Extract the [X, Y] coordinate from the center of the cell holding the provided text.  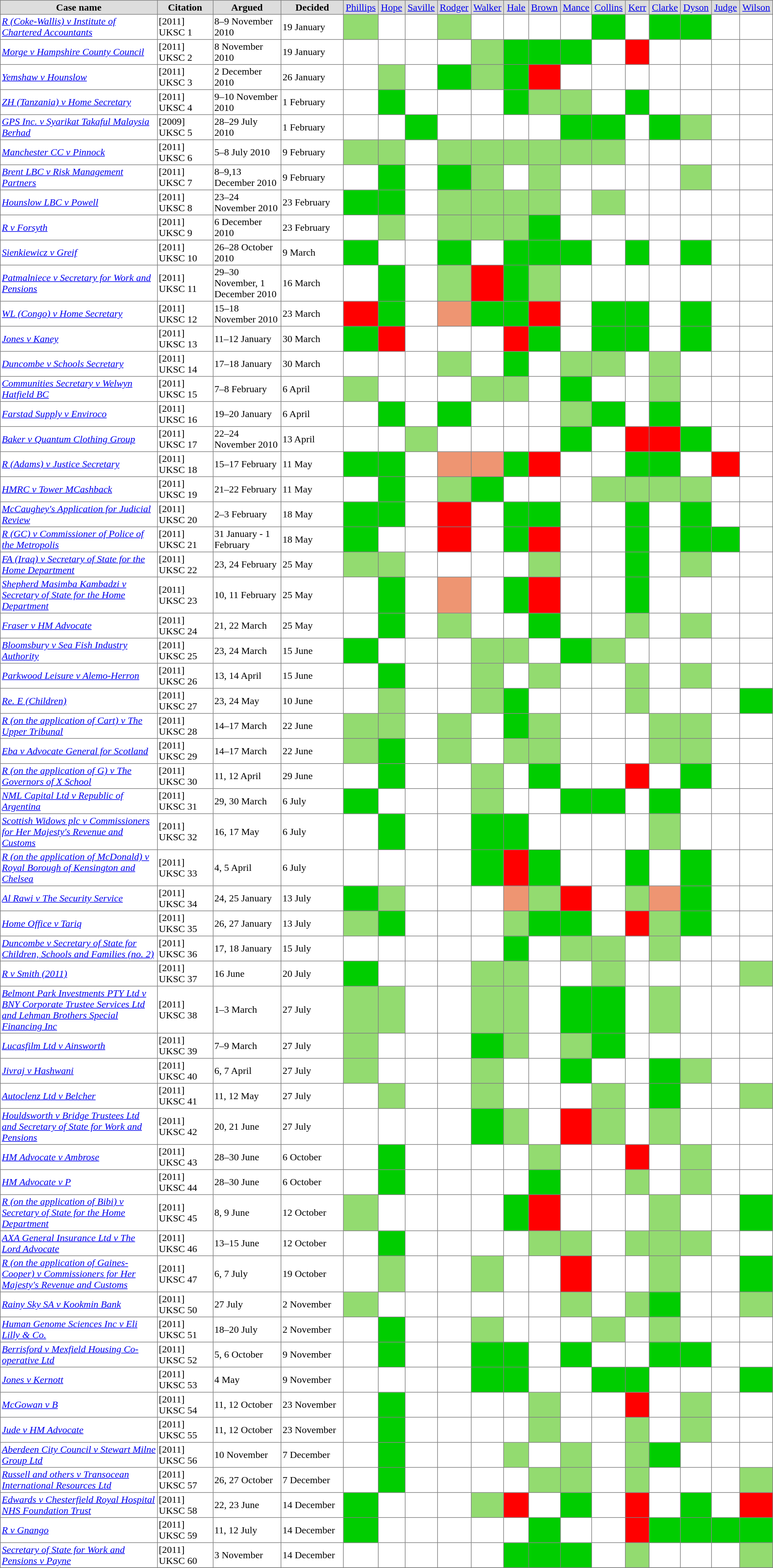
11, 12 April [247, 776]
Collins [608, 7]
HMRC v Tower MCashback [79, 489]
23 March [312, 314]
[2011] UKSC 27 [185, 701]
[2011] UKSC 35 [185, 923]
[2011] UKSC 10 [185, 253]
[2011] UKSC 45 [185, 1212]
McCaughey's Application for Judicial Review [79, 515]
R v Forsyth [79, 227]
Fraser v HM Advocate [79, 626]
[2011] UKSC 53 [185, 1380]
5, 6 October [247, 1355]
[2011] UKSC 18 [185, 464]
9–10 November 2010 [247, 102]
10 June [312, 701]
Decided [312, 7]
Case name [79, 7]
Sienkiewicz v Greif [79, 253]
[2011] UKSC 55 [185, 1430]
Secretary of State for Work and Pensions v Payne [79, 1555]
Yemshaw v Hounslow [79, 77]
31 January - 1 February [247, 539]
[2011] UKSC 3 [185, 77]
[2011] UKSC 34 [185, 899]
[2011] UKSC 41 [185, 1096]
Autoclenz Ltd v Belcher [79, 1096]
1–3 March [247, 1010]
Brent LBC v Risk Management Partners [79, 177]
Al Rawi v The Security Service [79, 899]
[2011] UKSC 40 [185, 1071]
Manchester CC v Pinnock [79, 152]
[2011] UKSC 8 [185, 203]
Jones v Kaney [79, 339]
9 March [312, 253]
Hope [391, 7]
R (on the application of G) v The Governors of X School [79, 776]
[2011] UKSC 30 [185, 776]
R (on the application of McDonald) v Royal Borough of Kensington and Chelsea [79, 868]
FA (Iraq) v Secretary of State for the Home Department [79, 565]
AXA General Insurance Ltd v The Lord Advocate [79, 1243]
6, 7 April [247, 1071]
6, 7 July [247, 1274]
Baker v Quantum Clothing Group [79, 439]
[2011] UKSC 36 [185, 949]
[2011] UKSC 60 [185, 1555]
Morge v Hampshire County Council [79, 52]
6 December 2010 [247, 227]
Jude v HM Advocate [79, 1430]
Citation [185, 7]
[2011] UKSC 17 [185, 439]
15 July [312, 949]
18–20 July [247, 1329]
16, 17 May [247, 832]
3 November [247, 1555]
[2011] UKSC 4 [185, 102]
[2011] UKSC 59 [185, 1530]
[2011] UKSC 43 [185, 1157]
[2011] UKSC 11 [185, 283]
2–3 February [247, 515]
[2011] UKSC 12 [185, 314]
4, 5 April [247, 868]
[2011] UKSC 2 [185, 52]
24, 25 January [247, 899]
16 June [247, 974]
Jivraj v Hashwani [79, 1071]
11, 12 May [247, 1096]
[2011] UKSC 9 [185, 227]
7–8 February [247, 389]
[2011] UKSC 42 [185, 1126]
Hounslow LBC v Powell [79, 203]
Duncombe v Secretary of State for Children, Schools and Families (no. 2) [79, 949]
[2011] UKSC 37 [185, 974]
[2011] UKSC 7 [185, 177]
[2011] UKSC 52 [185, 1355]
[2011] UKSC 47 [185, 1274]
[2011] UKSC 21 [185, 539]
23, 24 May [247, 701]
Mance [576, 7]
Eba v Advocate General for Scotland [79, 751]
28–29 July 2010 [247, 127]
ZH (Tanzania) v Home Secretary [79, 102]
R (GC) v Commissioner of Police of the Metropolis [79, 539]
29, 30 March [247, 801]
[2011] UKSC 25 [185, 651]
Hale [516, 7]
Bloomsbury v Sea Fish Industry Authority [79, 651]
HM Advocate v P [79, 1182]
Parkwood Leisure v Alemo-Herron [79, 676]
17, 18 January [247, 949]
[2011] UKSC 31 [185, 801]
26–28 October 2010 [247, 253]
[2011] UKSC 56 [185, 1455]
[2009] UKSC 5 [185, 127]
[2011] UKSC 51 [185, 1329]
Aberdeen City Council v Stewart Milne Group Ltd [79, 1455]
[2011] UKSC 15 [185, 389]
10 November [247, 1455]
[2011] UKSC 19 [185, 489]
Shepherd Masimba Kambadzi v Secretary of State for the Home Department [79, 595]
Re. E (Children) [79, 701]
Farstad Supply v Enviroco [79, 414]
Saville [421, 7]
Judge [726, 7]
22–24 November 2010 [247, 439]
R v Gnango [79, 1530]
Walker [488, 7]
GPS Inc. v Syarikat Takaful Malaysia Berhad [79, 127]
[2011] UKSC 28 [185, 726]
[2011] UKSC 29 [185, 751]
R (on the application of Bibi) v Secretary of State for the Home Department [79, 1212]
22, 23 June [247, 1505]
[2011] UKSC 20 [185, 515]
5–8 July 2010 [247, 152]
R (Coke-Wallis) v Institute of Chartered Accountants [79, 27]
Berrisford v Mexfield Housing Co-operative Ltd [79, 1355]
[2011] UKSC 58 [185, 1505]
Patmalniece v Secretary for Work and Pensions [79, 283]
R v Smith (2011) [79, 974]
[2011] UKSC 24 [185, 626]
[2011] UKSC 50 [185, 1305]
7–9 March [247, 1046]
[2011] UKSC 22 [185, 565]
Argued [247, 7]
Jones v Kernott [79, 1380]
Houldsworth v Bridge Trustees Ltd and Secretary of State for Work and Pensions [79, 1126]
[2011] UKSC 1 [185, 27]
[2011] UKSC 38 [185, 1010]
8, 9 June [247, 1212]
Duncombe v Schools Secretary [79, 364]
15–17 February [247, 464]
[2011] UKSC 32 [185, 832]
11–12 January [247, 339]
Rainy Sky SA v Kookmin Bank [79, 1305]
19–20 January [247, 414]
26, 27 January [247, 923]
29 June [312, 776]
Russell and others v Transocean International Resources Ltd [79, 1480]
Belmont Park Investments PTY Ltd v BNY Corporate Trustee Services Ltd and Lehman Brothers Special Financing Inc [79, 1010]
8–9,13 December 2010 [247, 177]
R (on the application of Gaines-Cooper) v Commissioners for Her Majesty's Revenue and Customs [79, 1274]
13–15 June [247, 1243]
11, 12 July [247, 1530]
26 January [312, 77]
[2011] UKSC 46 [185, 1243]
[2011] UKSC 13 [185, 339]
20, 21 June [247, 1126]
Kerr [637, 7]
McGowan v B [79, 1405]
21–22 February [247, 489]
[2011] UKSC 54 [185, 1405]
29–30 November, 1 December 2010 [247, 283]
Dyson [696, 7]
8 November 2010 [247, 52]
Edwards v Chesterfield Royal Hospital NHS Foundation Trust [79, 1505]
Clarke [665, 7]
[2011] UKSC 33 [185, 868]
WL (Congo) v Home Secretary [79, 314]
[2011] UKSC 57 [185, 1480]
Home Office v Tariq [79, 923]
[2011] UKSC 39 [185, 1046]
10, 11 February [247, 595]
Communities Secretary v Welwyn Hatfield BC [79, 389]
4 May [247, 1380]
19 October [312, 1274]
R (Adams) v Justice Secretary [79, 464]
13, 14 April [247, 676]
R (on the application of Cart) v The Upper Tribunal [79, 726]
Scottish Widows plc v Commissioners for Her Majesty's Revenue and Customs [79, 832]
[2011] UKSC 6 [185, 152]
23–24 November 2010 [247, 203]
8–9 November 2010 [247, 27]
[2011] UKSC 14 [185, 364]
21, 22 March [247, 626]
NML Capital Ltd v Republic of Argentina [79, 801]
[2011] UKSC 26 [185, 676]
2 December 2010 [247, 77]
16 March [312, 283]
26, 27 October [247, 1480]
Brown [544, 7]
[2011] UKSC 23 [185, 595]
20 July [312, 974]
Human Genome Sciences Inc v Eli Lilly & Co. [79, 1329]
Wilson [757, 7]
Phillips [360, 7]
23, 24 February [247, 565]
13 April [312, 439]
HM Advocate v Ambrose [79, 1157]
17–18 January [247, 364]
[2011] UKSC 16 [185, 414]
Lucasfilm Ltd v Ainsworth [79, 1046]
23, 24 March [247, 651]
15–18 November 2010 [247, 314]
Rodger [454, 7]
[2011] UKSC 44 [185, 1182]
